Pinpoint the cell where the given text exists, returning its (X, Y) midpoint coordinate. 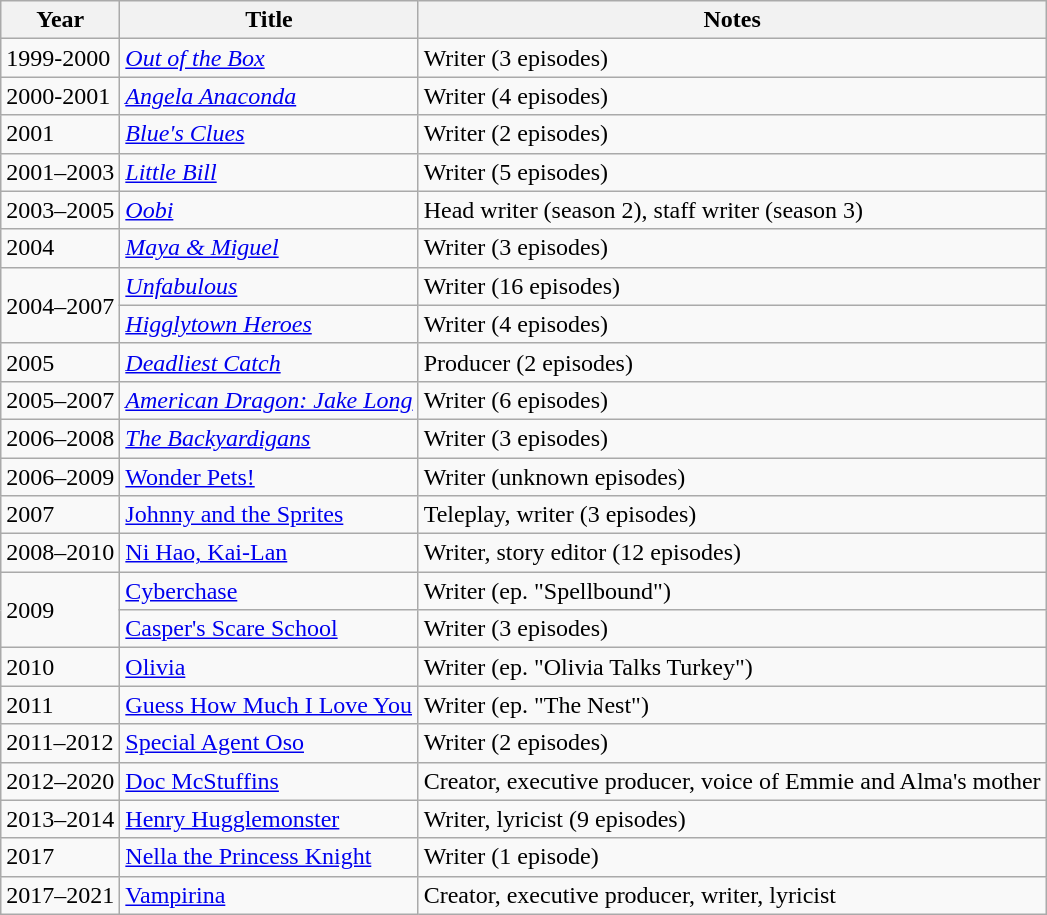
Unfabulous (269, 286)
Notes (732, 20)
Writer (1 episode) (732, 857)
Little Bill (269, 172)
2011–2012 (60, 743)
Blue's Clues (269, 134)
2005 (60, 362)
Guess How Much I Love You (269, 705)
Special Agent Oso (269, 743)
2011 (60, 705)
Year (60, 20)
Writer (ep. "Olivia Talks Turkey") (732, 667)
Writer (ep. "Spellbound") (732, 591)
Henry Hugglemonster (269, 819)
2010 (60, 667)
Writer (unknown episodes) (732, 477)
Writer, lyricist (9 episodes) (732, 819)
Head writer (season 2), staff writer (season 3) (732, 210)
Writer (5 episodes) (732, 172)
Maya & Miguel (269, 248)
Higglytown Heroes (269, 324)
Writer (16 episodes) (732, 286)
2017 (60, 857)
Vampirina (269, 895)
Writer (6 episodes) (732, 400)
2005–2007 (60, 400)
2017–2021 (60, 895)
Johnny and the Sprites (269, 515)
Nella the Princess Knight (269, 857)
2000-2001 (60, 96)
Title (269, 20)
Ni Hao, Kai-Lan (269, 553)
Creator, executive producer, voice of Emmie and Alma's mother (732, 781)
Angela Anaconda (269, 96)
2012–2020 (60, 781)
Producer (2 episodes) (732, 362)
2009 (60, 610)
2004–2007 (60, 305)
2006–2009 (60, 477)
Writer (ep. "The Nest") (732, 705)
2013–2014 (60, 819)
Teleplay, writer (3 episodes) (732, 515)
2008–2010 (60, 553)
2004 (60, 248)
American Dragon: Jake Long (269, 400)
Doc McStuffins (269, 781)
Olivia (269, 667)
2003–2005 (60, 210)
2001 (60, 134)
1999-2000 (60, 58)
Casper's Scare School (269, 629)
Writer, story editor (12 episodes) (732, 553)
Out of the Box (269, 58)
2001–2003 (60, 172)
Cyberchase (269, 591)
Oobi (269, 210)
Deadliest Catch (269, 362)
2007 (60, 515)
The Backyardigans (269, 438)
Creator, executive producer, writer, lyricist (732, 895)
2006–2008 (60, 438)
Wonder Pets! (269, 477)
